Scan for the cell matching the given text and deliver its [x, y] coordinate at center. 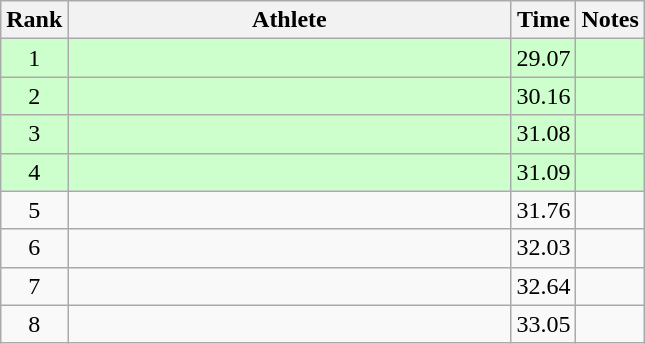
32.03 [544, 248]
33.05 [544, 324]
31.08 [544, 134]
6 [34, 248]
Rank [34, 20]
7 [34, 286]
8 [34, 324]
Notes [610, 20]
3 [34, 134]
31.09 [544, 172]
30.16 [544, 96]
29.07 [544, 58]
4 [34, 172]
32.64 [544, 286]
2 [34, 96]
1 [34, 58]
Time [544, 20]
5 [34, 210]
31.76 [544, 210]
Athlete [290, 20]
